Provide the [X, Y] coordinate of the cell's center where the given text is located.  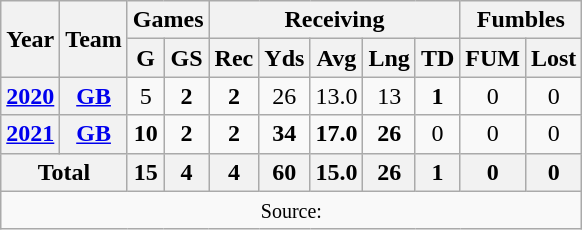
Yds [284, 58]
Rec [234, 58]
2021 [30, 134]
10 [146, 134]
Year [30, 39]
Lost [553, 58]
60 [284, 172]
15.0 [336, 172]
Source: [292, 210]
13 [389, 96]
G [146, 58]
Lng [389, 58]
5 [146, 96]
Team [94, 39]
FUM [493, 58]
15 [146, 172]
Games [168, 20]
Avg [336, 58]
2020 [30, 96]
34 [284, 134]
GS [186, 58]
13.0 [336, 96]
Fumbles [521, 20]
TD [437, 58]
Receiving [334, 20]
17.0 [336, 134]
Total [64, 172]
